Determine the (x, y) coordinate at the center of the cell enclosing the given text.  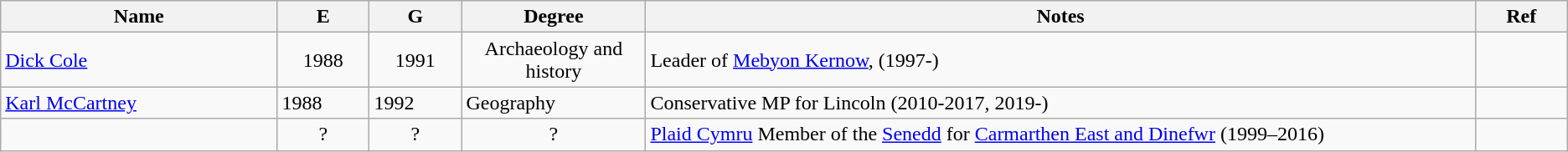
Conservative MP for Lincoln (2010-2017, 2019-) (1060, 103)
Plaid Cymru Member of the Senedd for Carmarthen East and Dinefwr (1999–2016) (1060, 134)
Archaeology and history (554, 60)
Degree (554, 17)
Karl McCartney (139, 103)
G (415, 17)
Dick Cole (139, 60)
Name (139, 17)
Ref (1521, 17)
Geography (554, 103)
1991 (415, 60)
1992 (415, 103)
Notes (1060, 17)
Leader of Mebyon Kernow, (1997-) (1060, 60)
E (323, 17)
